Provide the [x, y] coordinate of the cell's center where the given text is located.  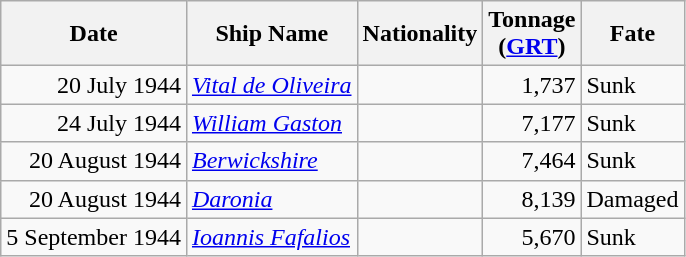
Ship Name [272, 34]
Daronia [272, 199]
Nationality [420, 34]
William Gaston [272, 123]
Date [94, 34]
Damaged [632, 199]
Tonnage (GRT) [532, 34]
20 July 1944 [94, 85]
7,464 [532, 161]
Vital de Oliveira [272, 85]
Ioannis Fafalios [272, 237]
5 September 1944 [94, 237]
24 July 1944 [94, 123]
Berwickshire [272, 161]
7,177 [532, 123]
8,139 [532, 199]
5,670 [532, 237]
1,737 [532, 85]
Fate [632, 34]
